From the cell containing the given text, extract its center point as [X, Y] coordinate. 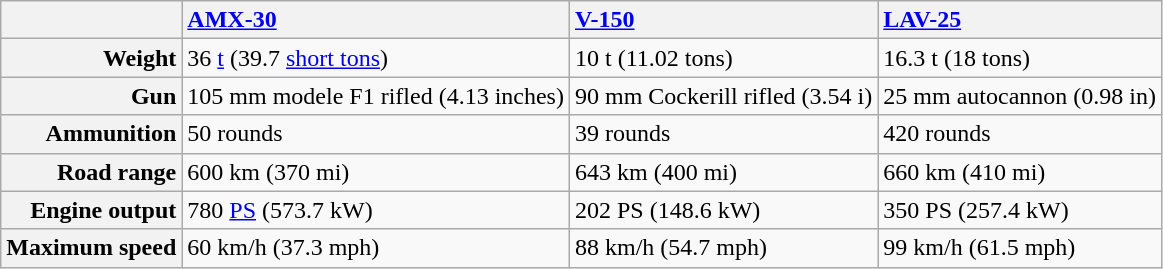
Ammunition [92, 134]
Road range [92, 172]
90 mm Cockerill rifled (3.54 i) [723, 96]
10 t (11.02 tons) [723, 58]
202 PS (148.6 kW) [723, 210]
Gun [92, 96]
105 mm modele F1 rifled (4.13 inches) [376, 96]
660 km (410 mi) [1020, 172]
60 km/h (37.3 mph) [376, 248]
36 t (39.7 short tons) [376, 58]
Maximum speed [92, 248]
39 rounds [723, 134]
V-150 [723, 20]
350 PS (257.4 kW) [1020, 210]
643 km (400 mi) [723, 172]
16.3 t (18 tons) [1020, 58]
420 rounds [1020, 134]
LAV-25 [1020, 20]
AMX-30 [376, 20]
600 km (370 mi) [376, 172]
50 rounds [376, 134]
88 km/h (54.7 mph) [723, 248]
Weight [92, 58]
780 PS (573.7 kW) [376, 210]
99 km/h (61.5 mph) [1020, 248]
Engine output [92, 210]
25 mm autocannon (0.98 in) [1020, 96]
